Find where the given text appears and provide that cell's center as [X, Y] coordinate. 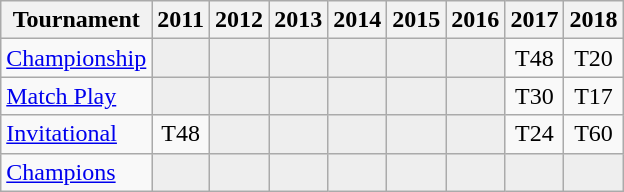
T60 [594, 134]
T30 [534, 96]
2014 [358, 20]
T20 [594, 58]
2015 [416, 20]
2013 [298, 20]
Champions [76, 172]
Championship [76, 58]
2016 [476, 20]
Invitational [76, 134]
2017 [534, 20]
2012 [240, 20]
2011 [181, 20]
T17 [594, 96]
Match Play [76, 96]
T24 [534, 134]
2018 [594, 20]
Tournament [76, 20]
